Output the [x, y] coordinate of the center of the cell containing the given text.  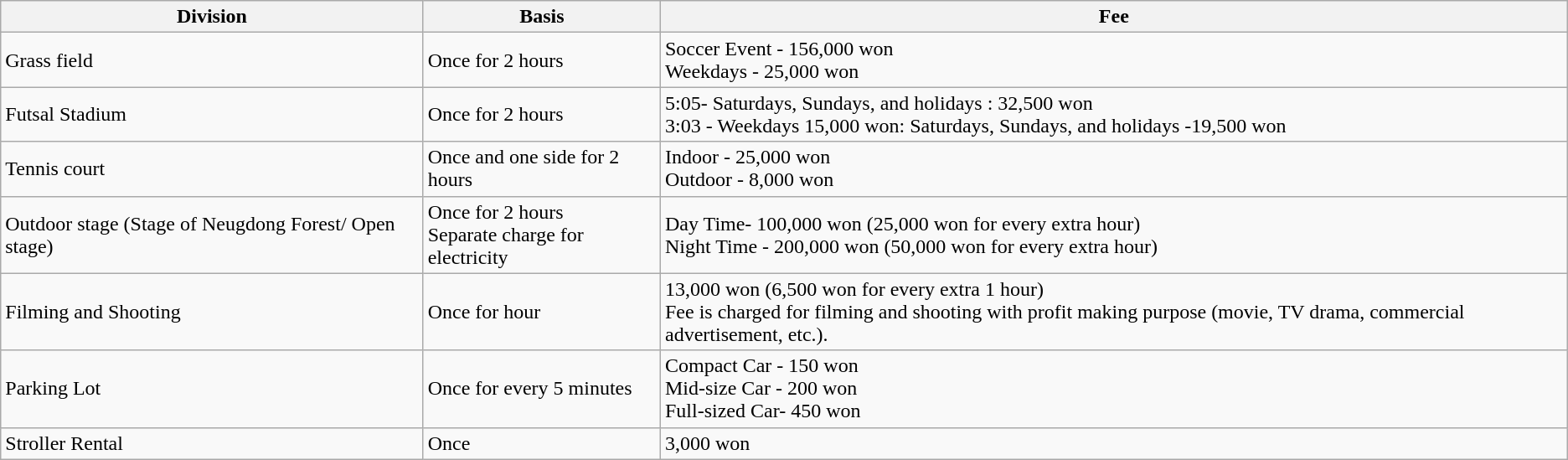
Grass field [212, 60]
Once [541, 443]
Filming and Shooting [212, 312]
Soccer Event - 156,000 wonWeekdays - 25,000 won [1114, 60]
Basis [541, 17]
Division [212, 17]
Once for 2 hoursSeparate charge for electricity [541, 235]
Compact Car - 150 wonMid-size Car - 200 wonFull-sized Car- 450 won [1114, 389]
Outdoor stage (Stage of Neugdong Forest/ Open stage) [212, 235]
Once and one side for 2 hours [541, 169]
Futsal Stadium [212, 114]
5:05- Saturdays, Sundays, and holidays : 32,500 won3:03 - Weekdays 15,000 won: Saturdays, Sundays, and holidays -19,500 won [1114, 114]
Fee [1114, 17]
Day Time- 100,000 won (25,000 won for every extra hour)Night Time - 200,000 won (50,000 won for every extra hour) [1114, 235]
Once for hour [541, 312]
Parking Lot [212, 389]
Tennis court [212, 169]
Indoor - 25,000 wonOutdoor - 8,000 won [1114, 169]
Stroller Rental [212, 443]
Once for every 5 minutes [541, 389]
3,000 won [1114, 443]
